Capture the cell that displays the provided text and extract its (x, y) central coordinate. 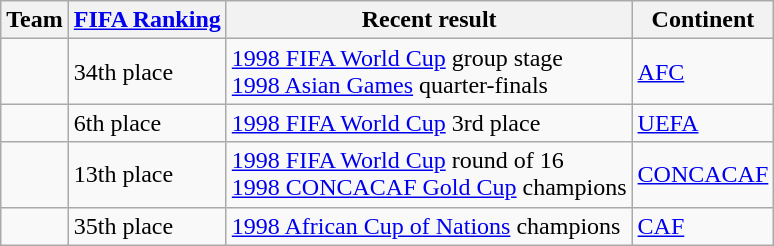
AFC (703, 72)
1998 FIFA World Cup group stage 1998 Asian Games quarter-finals (429, 72)
1998 FIFA World Cup 3rd place (429, 123)
35th place (147, 226)
Team (35, 20)
6th place (147, 123)
Recent result (429, 20)
1998 FIFA World Cup round of 16 1998 CONCACAF Gold Cup champions (429, 174)
13th place (147, 174)
UEFA (703, 123)
34th place (147, 72)
Continent (703, 20)
1998 African Cup of Nations champions (429, 226)
CONCACAF (703, 174)
CAF (703, 226)
FIFA Ranking (147, 20)
